Locate the cell with the specified text and output its [X, Y] center coordinate. 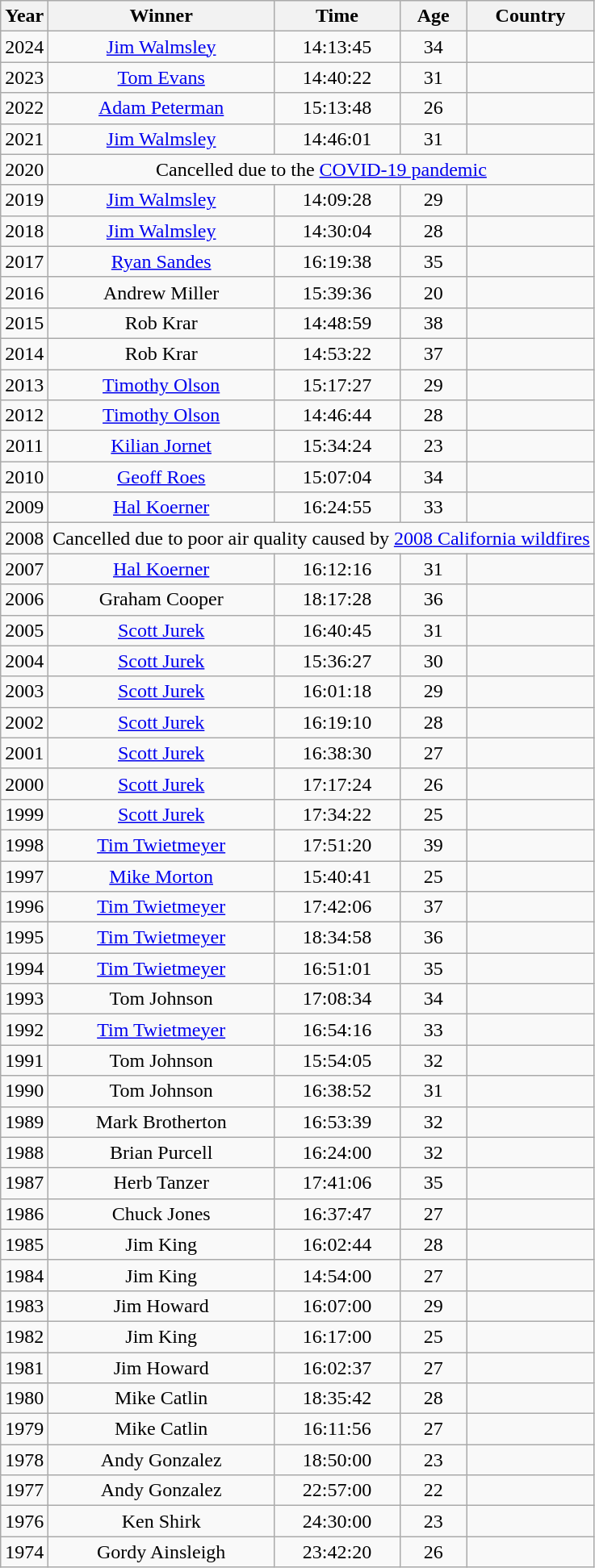
2012 [24, 416]
16:38:52 [337, 1091]
1989 [24, 1122]
2003 [24, 692]
Ryan Sandes [161, 261]
1982 [24, 1336]
16:53:39 [337, 1122]
15:17:27 [337, 385]
16:11:56 [337, 1429]
Year [24, 16]
Chuck Jones [161, 1214]
17:17:24 [337, 784]
Graham Cooper [161, 600]
1992 [24, 1030]
15:36:27 [337, 661]
14:46:01 [337, 139]
Mark Brotherton [161, 1122]
15:39:36 [337, 292]
Kilian Jornet [161, 446]
2002 [24, 722]
2019 [24, 200]
2020 [24, 169]
2022 [24, 108]
2008 [24, 538]
1998 [24, 845]
2007 [24, 569]
22 [433, 1491]
1997 [24, 876]
2000 [24, 784]
1984 [24, 1275]
15:54:05 [337, 1060]
16:54:16 [337, 1030]
2009 [24, 508]
1981 [24, 1368]
Adam Peterman [161, 108]
16:51:01 [337, 968]
Mike Morton [161, 876]
39 [433, 845]
18:17:28 [337, 600]
16:37:47 [337, 1214]
14:40:22 [337, 77]
2013 [24, 385]
15:40:41 [337, 876]
2010 [24, 477]
16:19:38 [337, 261]
16:02:44 [337, 1244]
1991 [24, 1060]
16:40:45 [337, 630]
2024 [24, 47]
2018 [24, 231]
16:12:16 [337, 569]
16:07:00 [337, 1306]
1996 [24, 907]
Gordy Ainsleigh [161, 1552]
1983 [24, 1306]
2005 [24, 630]
Brian Purcell [161, 1152]
Herb Tanzer [161, 1183]
1988 [24, 1152]
Cancelled due to poor air quality caused by 2008 California wildfires [321, 538]
38 [433, 323]
2021 [24, 139]
16:24:55 [337, 508]
16:24:00 [337, 1152]
22:57:00 [337, 1491]
2023 [24, 77]
1985 [24, 1244]
14:09:28 [337, 200]
14:53:22 [337, 353]
2017 [24, 261]
15:34:24 [337, 446]
24:30:00 [337, 1521]
1977 [24, 1491]
2016 [24, 292]
2011 [24, 446]
16:38:30 [337, 753]
1974 [24, 1552]
2014 [24, 353]
15:13:48 [337, 108]
1979 [24, 1429]
17:34:22 [337, 814]
1999 [24, 814]
14:54:00 [337, 1275]
14:30:04 [337, 231]
Time [337, 16]
15:07:04 [337, 477]
1978 [24, 1460]
1990 [24, 1091]
17:41:06 [337, 1183]
20 [433, 292]
16:01:18 [337, 692]
18:50:00 [337, 1460]
1987 [24, 1183]
1980 [24, 1399]
Geoff Roes [161, 477]
2001 [24, 753]
Tom Evans [161, 77]
14:46:44 [337, 416]
1986 [24, 1214]
1994 [24, 968]
Andrew Miller [161, 292]
16:17:00 [337, 1336]
18:34:58 [337, 938]
17:42:06 [337, 907]
1995 [24, 938]
Age [433, 16]
1976 [24, 1521]
16:02:37 [337, 1368]
18:35:42 [337, 1399]
2006 [24, 600]
17:51:20 [337, 845]
30 [433, 661]
1993 [24, 999]
Cancelled due to the COVID-19 pandemic [321, 169]
23:42:20 [337, 1552]
16:19:10 [337, 722]
Ken Shirk [161, 1521]
2015 [24, 323]
17:08:34 [337, 999]
2004 [24, 661]
14:48:59 [337, 323]
14:13:45 [337, 47]
Country [530, 16]
Winner [161, 16]
